Return the [x, y] coordinate for the center point of the cell that contains the specified text.  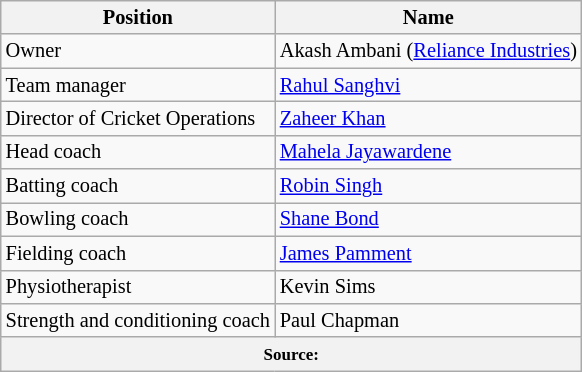
James Pamment [428, 253]
Bowling coach [138, 219]
Fielding coach [138, 253]
Zaheer Khan [428, 118]
Mahela Jayawardene [428, 152]
Director of Cricket Operations [138, 118]
Strength and conditioning coach [138, 320]
Shane Bond [428, 219]
Kevin Sims [428, 287]
Source: [292, 354]
Rahul Sanghvi [428, 85]
Position [138, 17]
Owner [138, 51]
Batting coach [138, 186]
Physiotherapist [138, 287]
Name [428, 17]
Robin Singh [428, 186]
Paul Chapman [428, 320]
Head coach [138, 152]
Akash Ambani (Reliance Industries) [428, 51]
Team manager [138, 85]
